Determine the [X, Y] coordinate at the center of the cell enclosing the given text.  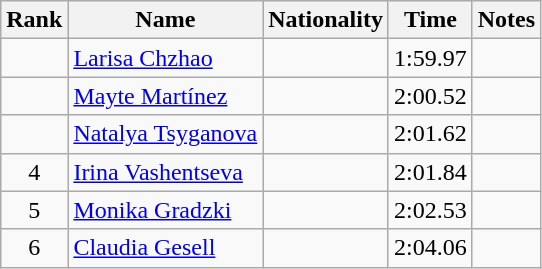
Name [166, 20]
Irina Vashentseva [166, 172]
2:01.84 [430, 172]
5 [34, 210]
2:04.06 [430, 248]
Rank [34, 20]
2:02.53 [430, 210]
Larisa Chzhao [166, 58]
2:00.52 [430, 96]
4 [34, 172]
Monika Gradzki [166, 210]
Claudia Gesell [166, 248]
Mayte Martínez [166, 96]
2:01.62 [430, 134]
Time [430, 20]
Nationality [326, 20]
Natalya Tsyganova [166, 134]
Notes [506, 20]
6 [34, 248]
1:59.97 [430, 58]
